From the cell containing the given text, extract its center point as (x, y) coordinate. 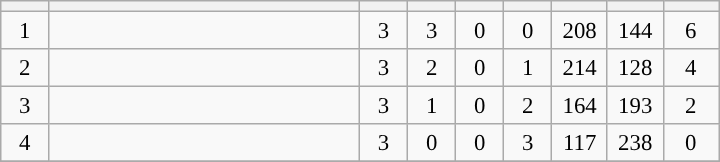
214 (580, 68)
193 (635, 106)
164 (580, 106)
6 (691, 31)
117 (580, 143)
238 (635, 143)
208 (580, 31)
128 (635, 68)
144 (635, 31)
